Pinpoint the cell where the given text exists, returning its (X, Y) midpoint coordinate. 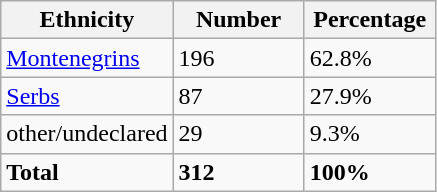
Montenegrins (87, 58)
Number (238, 20)
312 (238, 172)
87 (238, 96)
Percentage (370, 20)
Total (87, 172)
Serbs (87, 96)
Ethnicity (87, 20)
100% (370, 172)
62.8% (370, 58)
196 (238, 58)
9.3% (370, 134)
29 (238, 134)
other/undeclared (87, 134)
27.9% (370, 96)
